Return [X, Y] of the center of cell containing provided text 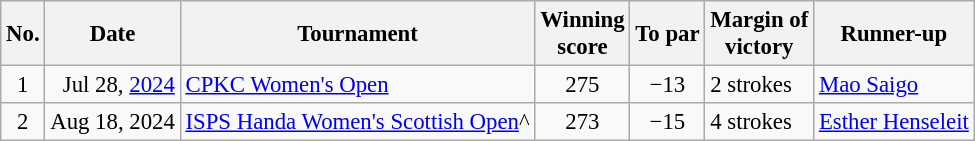
Jul 28, 2024 [112, 85]
Date [112, 34]
Winningscore [582, 34]
−13 [668, 85]
To par [668, 34]
275 [582, 85]
ISPS Handa Women's Scottish Open^ [358, 122]
No. [23, 34]
Esther Henseleit [894, 122]
1 [23, 85]
2 strokes [760, 85]
2 [23, 122]
Margin ofvictory [760, 34]
4 strokes [760, 122]
Mao Saigo [894, 85]
Tournament [358, 34]
273 [582, 122]
Aug 18, 2024 [112, 122]
Runner-up [894, 34]
CPKC Women's Open [358, 85]
−15 [668, 122]
